Return (x, y) of the center of cell containing provided text 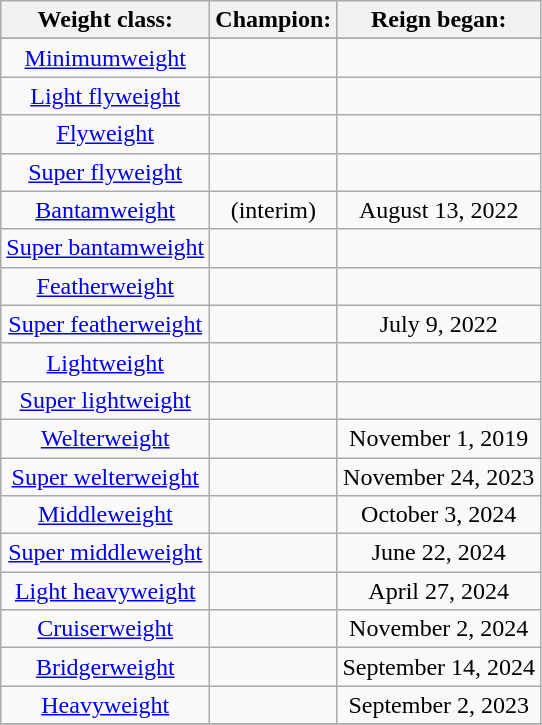
Cruiserweight (106, 629)
November 24, 2023 (439, 477)
Champion: (274, 20)
June 22, 2024 (439, 553)
October 3, 2024 (439, 515)
Reign began: (439, 20)
Super featherweight (106, 324)
November 2, 2024 (439, 629)
September 14, 2024 (439, 667)
Featherweight (106, 286)
July 9, 2022 (439, 324)
Super bantamweight (106, 248)
Super middleweight (106, 553)
Super flyweight (106, 172)
Bridgerweight (106, 667)
September 2, 2023 (439, 705)
Welterweight (106, 438)
Super welterweight (106, 477)
Middleweight (106, 515)
Weight class: (106, 20)
(interim) (274, 210)
November 1, 2019 (439, 438)
Minimumweight (106, 58)
August 13, 2022 (439, 210)
Heavyweight (106, 705)
Lightweight (106, 362)
Light flyweight (106, 96)
Flyweight (106, 134)
Super lightweight (106, 400)
April 27, 2024 (439, 591)
Light heavyweight (106, 591)
Bantamweight (106, 210)
